Output the [x, y] coordinate of the center of the cell containing the given text.  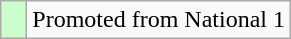
Promoted from National 1 [159, 20]
